For the text-containing cell, return its midpoint in (x, y) coordinate format. 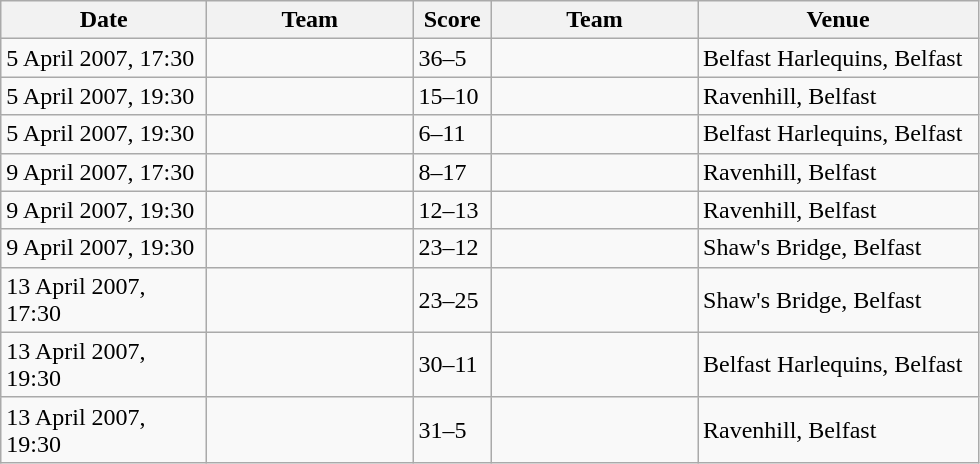
5 April 2007, 17:30 (104, 58)
23–25 (452, 300)
8–17 (452, 172)
23–12 (452, 248)
Venue (838, 20)
12–13 (452, 210)
9 April 2007, 17:30 (104, 172)
36–5 (452, 58)
Score (452, 20)
30–11 (452, 364)
Date (104, 20)
31–5 (452, 430)
15–10 (452, 96)
6–11 (452, 134)
13 April 2007, 17:30 (104, 300)
